Provide the (X, Y) coordinate of the cell's center where the given text is located.  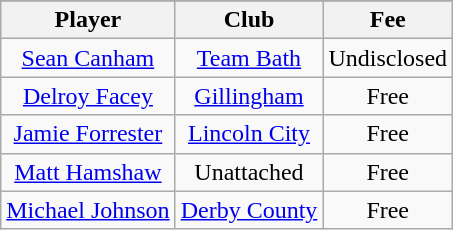
Fee (388, 20)
Delroy Facey (88, 96)
Sean Canham (88, 58)
Player (88, 20)
Undisclosed (388, 58)
Gillingham (249, 96)
Lincoln City (249, 134)
Club (249, 20)
Team Bath (249, 58)
Matt Hamshaw (88, 172)
Jamie Forrester (88, 134)
Derby County (249, 210)
Unattached (249, 172)
Michael Johnson (88, 210)
